Return the (X, Y) coordinate for the center point of the cell that contains the specified text.  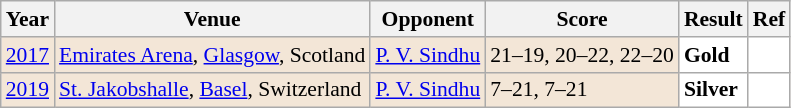
Ref (769, 19)
St. Jakobshalle, Basel, Switzerland (212, 90)
Gold (714, 55)
2019 (28, 90)
Emirates Arena, Glasgow, Scotland (212, 55)
2017 (28, 55)
7–21, 7–21 (582, 90)
Opponent (428, 19)
Year (28, 19)
Score (582, 19)
21–19, 20–22, 22–20 (582, 55)
Venue (212, 19)
Silver (714, 90)
Result (714, 19)
